Locate the cell with the specified text and output its (x, y) center coordinate. 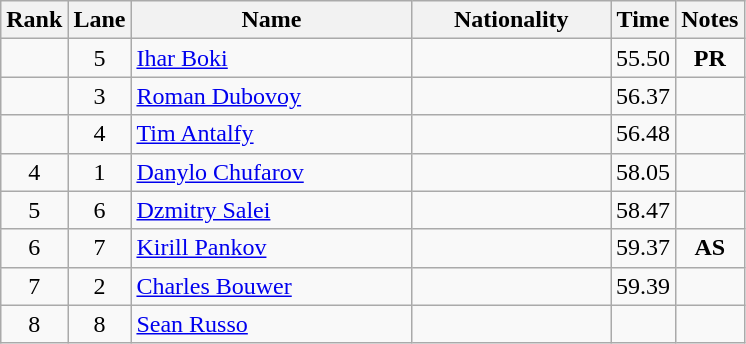
Name (272, 20)
Lane (100, 20)
Dzmitry Salei (272, 210)
Sean Russo (272, 324)
AS (710, 248)
Notes (710, 20)
Tim Antalfy (272, 134)
Kirill Pankov (272, 248)
1 (100, 172)
55.50 (644, 58)
Rank (34, 20)
Nationality (512, 20)
58.05 (644, 172)
2 (100, 286)
Danylo Chufarov (272, 172)
Roman Dubovoy (272, 96)
Time (644, 20)
3 (100, 96)
56.37 (644, 96)
Ihar Boki (272, 58)
58.47 (644, 210)
59.39 (644, 286)
Charles Bouwer (272, 286)
59.37 (644, 248)
PR (710, 58)
56.48 (644, 134)
